Extract the [X, Y] coordinate from the center of the cell holding the provided text.  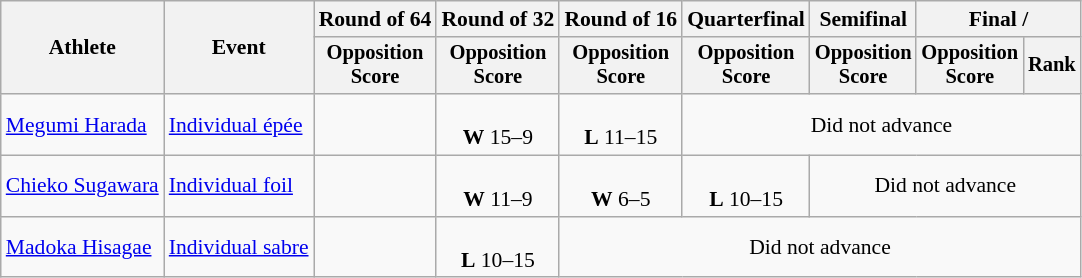
W 6–5 [620, 186]
Chieko Sugawara [82, 186]
Individual foil [239, 186]
Individual épée [239, 124]
Final / [998, 19]
Quarterfinal [746, 19]
Event [239, 48]
Round of 16 [620, 19]
W 15–9 [498, 124]
Rank [1052, 66]
Madoka Hisagae [82, 248]
Individual sabre [239, 248]
Round of 32 [498, 19]
W 11–9 [498, 186]
Athlete [82, 48]
Semifinal [864, 19]
L 11–15 [620, 124]
Round of 64 [376, 19]
Megumi Harada [82, 124]
